Output the (x, y) coordinate of the center of the cell containing the given text.  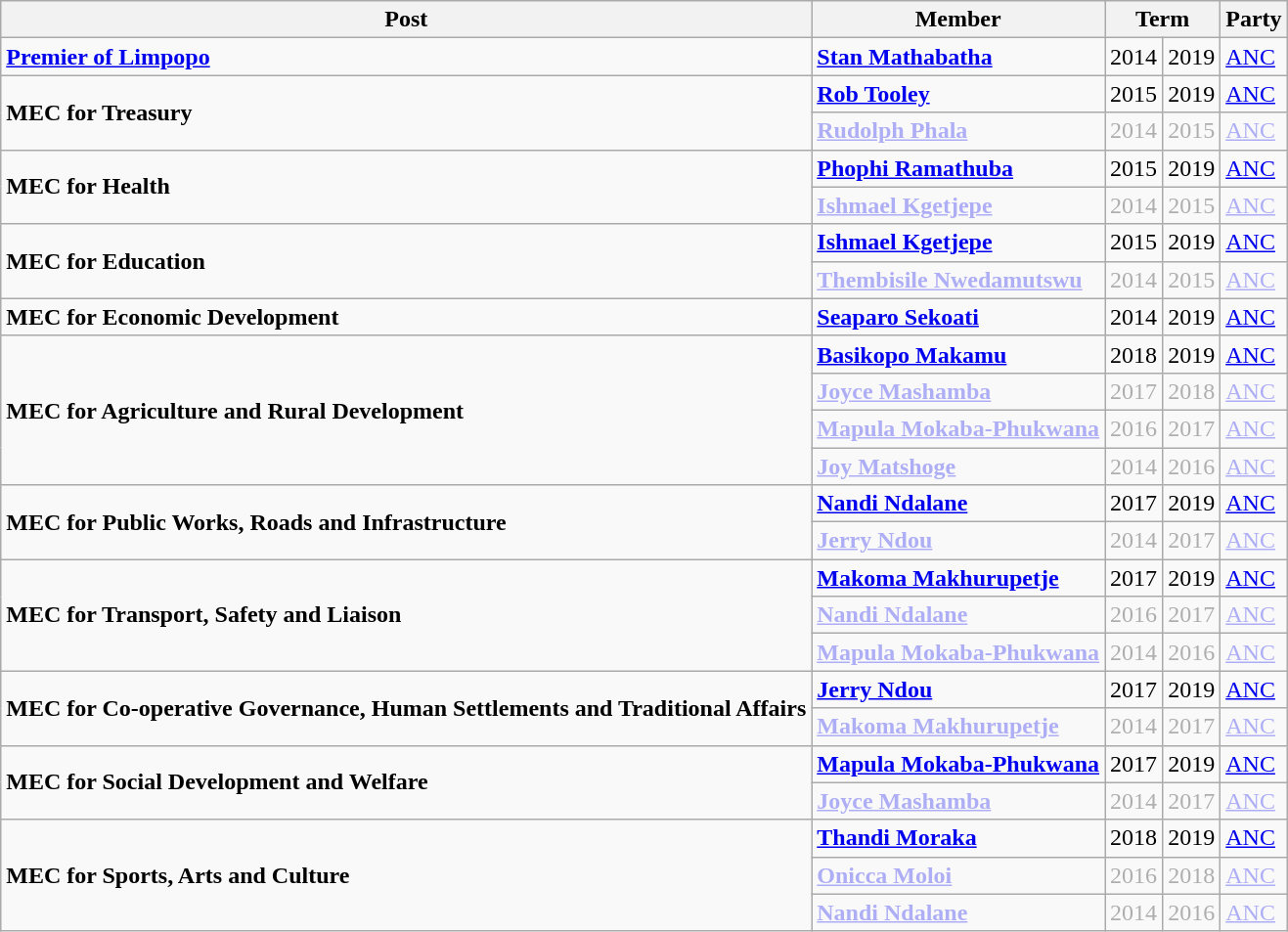
Thandi Moraka (958, 838)
Basikopo Makamu (958, 354)
MEC for Co-operative Governance, Human Settlements and Traditional Affairs (407, 708)
Phophi Ramathuba (958, 168)
MEC for Treasury (407, 112)
Member (958, 20)
Premier of Limpopo (407, 57)
Joy Matshoge (958, 466)
MEC for Social Development and Welfare (407, 782)
Term (1163, 20)
MEC for Transport, Safety and Liaison (407, 615)
Thembisile Nwedamutswu (958, 280)
Seaparo Sekoati (958, 317)
Onicca Moloi (958, 875)
MEC for Economic Development (407, 317)
MEC for Agriculture and Rural Development (407, 410)
MEC for Public Works, Roads and Infrastructure (407, 522)
Stan Mathabatha (958, 57)
MEC for Health (407, 187)
Rudolph Phala (958, 131)
MEC for Education (407, 261)
Post (407, 20)
Party (1254, 20)
Rob Tooley (958, 94)
MEC for Sports, Arts and Culture (407, 875)
